From the cell containing the given text, extract its center point as (X, Y) coordinate. 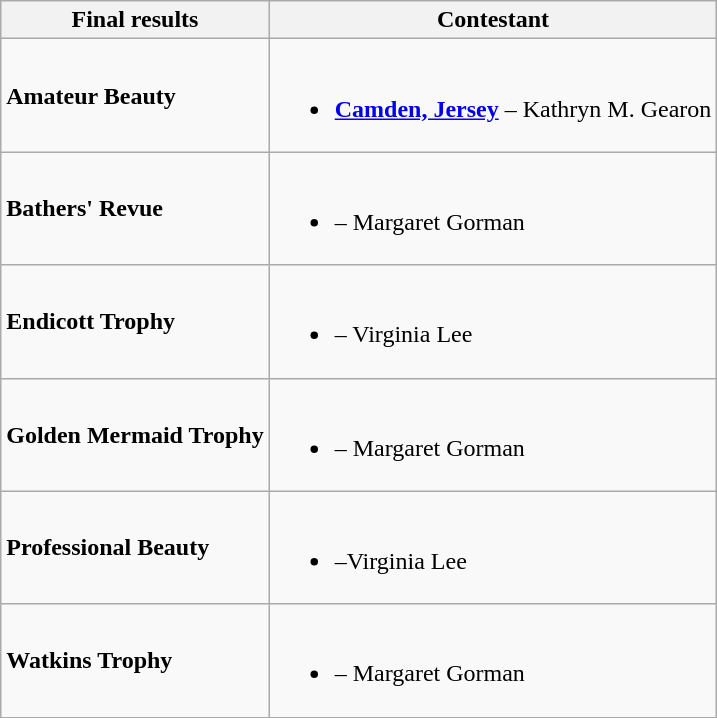
Golden Mermaid Trophy (135, 434)
– Virginia Lee (493, 322)
Watkins Trophy (135, 660)
Amateur Beauty (135, 96)
Professional Beauty (135, 548)
Camden, Jersey – Kathryn M. Gearon (493, 96)
Final results (135, 20)
Endicott Trophy (135, 322)
Bathers' Revue (135, 208)
Contestant (493, 20)
–Virginia Lee (493, 548)
